Find where the given text appears and provide that cell's center as [X, Y] coordinate. 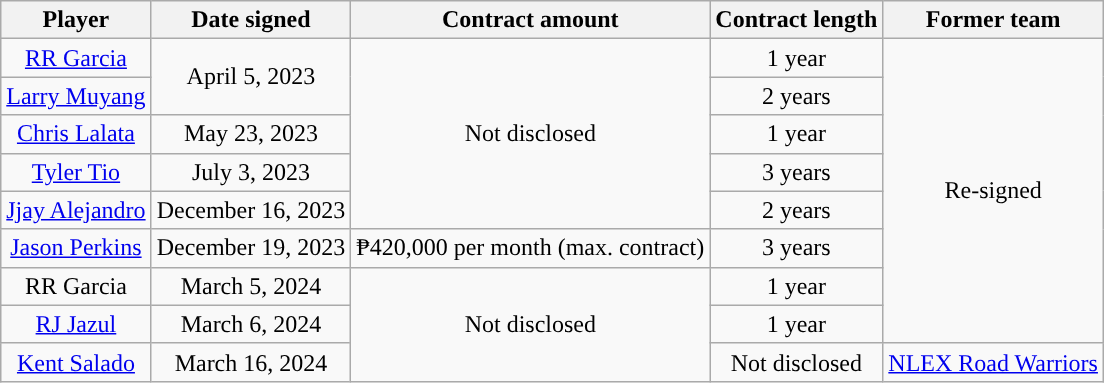
March 16, 2024 [251, 362]
April 5, 2023 [251, 77]
Jason Perkins [76, 248]
Kent Salado [76, 362]
Date signed [251, 20]
March 5, 2024 [251, 286]
Jjay Alejandro [76, 210]
March 6, 2024 [251, 324]
Contract length [796, 20]
Tyler Tio [76, 172]
Former team [994, 20]
May 23, 2023 [251, 134]
Contract amount [530, 20]
Larry Muyang [76, 96]
July 3, 2023 [251, 172]
Player [76, 20]
December 19, 2023 [251, 248]
RJ Jazul [76, 324]
₱420,000 per month (max. contract) [530, 248]
Chris Lalata [76, 134]
December 16, 2023 [251, 210]
Re-signed [994, 191]
NLEX Road Warriors [994, 362]
